Return the [X, Y] coordinate for the center point of the cell that contains the specified text.  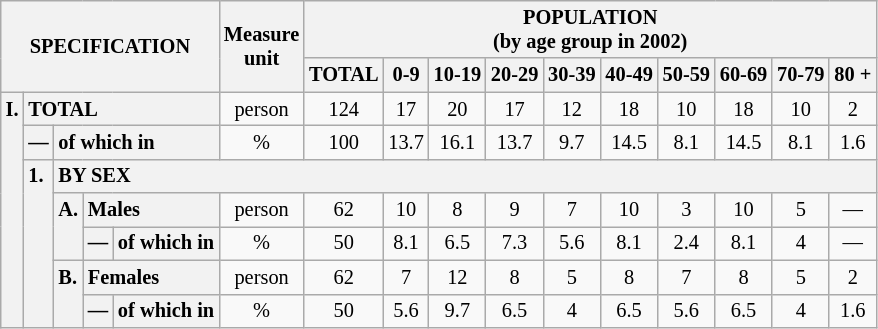
10-19 [458, 75]
SPECIFICATION [110, 46]
B. [68, 294]
60-69 [744, 75]
7.3 [514, 243]
Males [151, 210]
100 [344, 142]
POPULATION (by age group in 2002) [590, 29]
30-39 [572, 75]
50-59 [686, 75]
40-49 [628, 75]
I. [12, 210]
9 [514, 210]
80 + [852, 75]
Females [151, 277]
2.4 [686, 243]
124 [344, 109]
70-79 [800, 75]
BY SEX [466, 176]
1. [38, 243]
Measure unit [262, 46]
20 [458, 109]
A. [68, 226]
20-29 [514, 75]
16.1 [458, 142]
3 [686, 210]
0-9 [406, 75]
